Locate the cell with the specified text and output its [x, y] center coordinate. 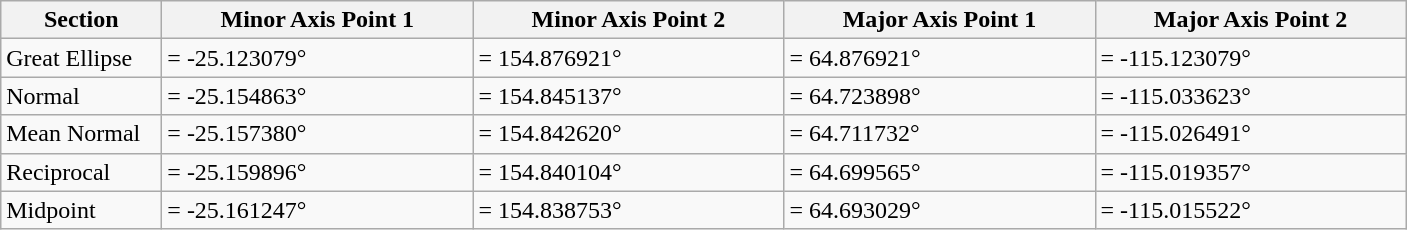
Reciprocal [82, 172]
= 154.840104° [628, 172]
= -25.154863° [318, 96]
= 154.845137° [628, 96]
= 64.876921° [940, 58]
= 64.693029° [940, 210]
= 64.699565° [940, 172]
= -115.123079° [1250, 58]
= 64.723898° [940, 96]
Mean Normal [82, 134]
Minor Axis Point 1 [318, 20]
= 64.711732° [940, 134]
Major Axis Point 1 [940, 20]
= -115.015522° [1250, 210]
= -115.033623° [1250, 96]
Normal [82, 96]
Section [82, 20]
Minor Axis Point 2 [628, 20]
= 154.876921° [628, 58]
= -25.157380° [318, 134]
= -25.159896° [318, 172]
= 154.842620° [628, 134]
= -115.026491° [1250, 134]
= -25.161247° [318, 210]
= 154.838753° [628, 210]
Major Axis Point 2 [1250, 20]
= -25.123079° [318, 58]
= -115.019357° [1250, 172]
Great Ellipse [82, 58]
Midpoint [82, 210]
